Return the [x, y] coordinate for the center point of the cell that contains the specified text.  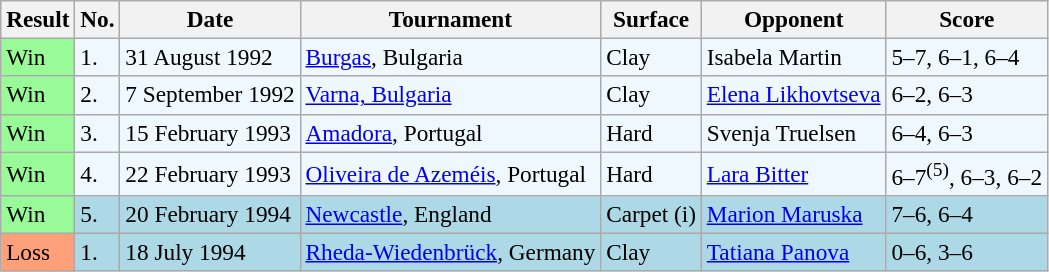
Burgas, Bulgaria [450, 57]
5–7, 6–1, 6–4 [966, 57]
6–7(5), 6–3, 6–2 [966, 173]
Loss [38, 252]
Marion Maruska [794, 214]
Opponent [794, 19]
Rheda-Wiedenbrück, Germany [450, 252]
4. [98, 173]
Varna, Bulgaria [450, 95]
6–4, 6–3 [966, 133]
Surface [652, 19]
Svenja Truelsen [794, 133]
3. [98, 133]
2. [98, 95]
Oliveira de Azeméis, Portugal [450, 173]
Result [38, 19]
31 August 1992 [210, 57]
5. [98, 214]
7–6, 6–4 [966, 214]
20 February 1994 [210, 214]
Score [966, 19]
Amadora, Portugal [450, 133]
18 July 1994 [210, 252]
Lara Bitter [794, 173]
Isabela Martin [794, 57]
Carpet (i) [652, 214]
Elena Likhovtseva [794, 95]
22 February 1993 [210, 173]
15 February 1993 [210, 133]
6–2, 6–3 [966, 95]
Tournament [450, 19]
0–6, 3–6 [966, 252]
7 September 1992 [210, 95]
Newcastle, England [450, 214]
No. [98, 19]
Date [210, 19]
Tatiana Panova [794, 252]
